Return the [x, y] coordinate for the center point of the cell that contains the specified text.  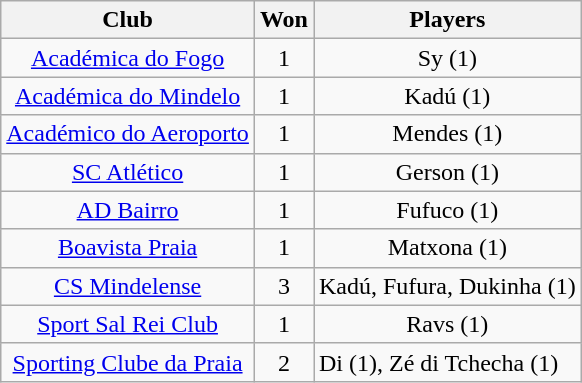
AD Bairro [128, 210]
Mendes (1) [448, 134]
Matxona (1) [448, 248]
Ravs (1) [448, 324]
Gerson (1) [448, 172]
Académico do Aeroporto [128, 134]
Sport Sal Rei Club [128, 324]
Players [448, 20]
2 [284, 362]
Kadú, Fufura, Dukinha (1) [448, 286]
Académica do Mindelo [128, 96]
SC Atlético [128, 172]
Boavista Praia [128, 248]
Fufuco (1) [448, 210]
Won [284, 20]
Kadú (1) [448, 96]
CS Mindelense [128, 286]
3 [284, 286]
Club [128, 20]
Académica do Fogo [128, 58]
Sy (1) [448, 58]
Di (1), Zé di Tchecha (1) [448, 362]
Sporting Clube da Praia [128, 362]
